Provide the [X, Y] coordinate of the cell's center where the given text is located.  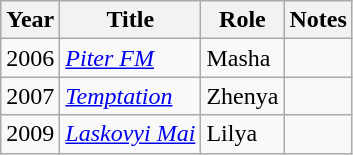
Temptation [130, 96]
Laskovyi Mai [130, 134]
Zhenya [242, 96]
Notes [318, 20]
2006 [30, 58]
2007 [30, 96]
Role [242, 20]
Year [30, 20]
Lilya [242, 134]
2009 [30, 134]
Piter FM [130, 58]
Masha [242, 58]
Title [130, 20]
